Identify which cell holds the provided text, then report its [x, y] central coordinate. 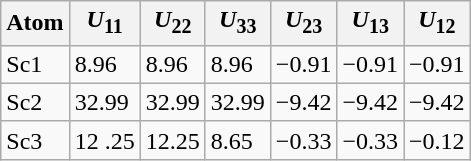
8.65 [238, 140]
U13 [370, 23]
12.25 [172, 140]
Sc2 [35, 102]
Atom [35, 23]
U11 [104, 23]
U22 [172, 23]
U23 [304, 23]
−0.12 [438, 140]
Sc1 [35, 64]
U12 [438, 23]
U33 [238, 23]
Sc3 [35, 140]
12 .25 [104, 140]
